Output the (X, Y) coordinate of the center of the cell containing the given text.  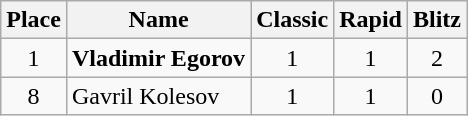
Blitz (436, 20)
Name (158, 20)
Vladimir Egorov (158, 58)
Classic (292, 20)
Place (34, 20)
8 (34, 96)
Rapid (371, 20)
Gavril Kolesov (158, 96)
2 (436, 58)
0 (436, 96)
